Find where the given text appears and provide that cell's center as [x, y] coordinate. 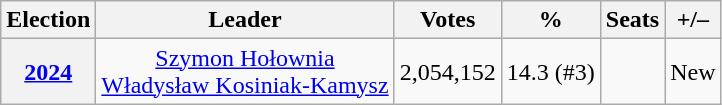
Election [48, 20]
14.3 (#3) [550, 72]
Votes [448, 20]
Seats [632, 20]
2,054,152 [448, 72]
% [550, 20]
Szymon HołowniaWładysław Kosiniak-Kamysz [245, 72]
New [693, 72]
2024 [48, 72]
+/– [693, 20]
Leader [245, 20]
